Return the [X, Y] coordinate for the center point of the cell that contains the specified text.  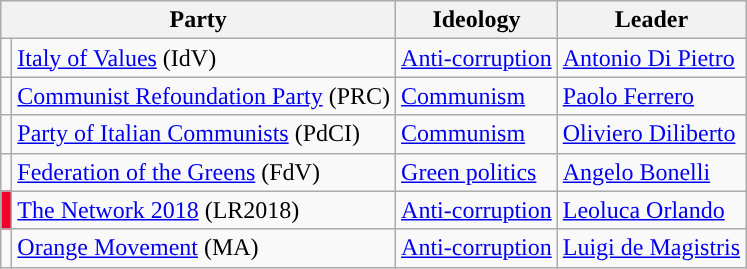
Leoluca Orlando [651, 210]
Paolo Ferrero [651, 96]
Orange Movement (MA) [204, 248]
Oliviero Diliberto [651, 134]
Luigi de Magistris [651, 248]
The Network 2018 (LR2018) [204, 210]
Federation of the Greens (FdV) [204, 172]
Party [198, 20]
Communist Refoundation Party (PRC) [204, 96]
Party of Italian Communists (PdCI) [204, 134]
Ideology [477, 20]
Antonio Di Pietro [651, 58]
Italy of Values (IdV) [204, 58]
Green politics [477, 172]
Angelo Bonelli [651, 172]
Leader [651, 20]
